Determine the (x, y) coordinate at the center of the cell enclosing the given text.  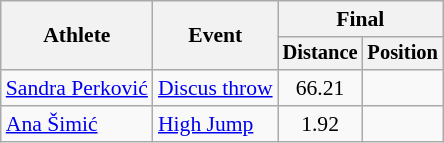
1.92 (320, 124)
66.21 (320, 88)
Discus throw (216, 88)
Sandra Perković (77, 88)
Event (216, 36)
Position (403, 54)
Athlete (77, 36)
High Jump (216, 124)
Final (360, 19)
Ana Šimić (77, 124)
Distance (320, 54)
